Search for the cell housing the specified text and yield its [X, Y] center coordinate. 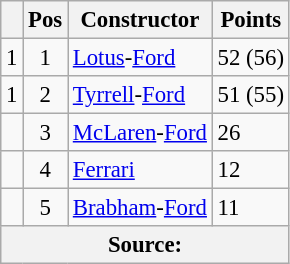
52 (56) [250, 58]
Pos [46, 20]
Constructor [140, 20]
51 (55) [250, 95]
3 [46, 133]
Source: [146, 245]
Ferrari [140, 170]
Tyrrell-Ford [140, 95]
26 [250, 133]
5 [46, 208]
Brabham-Ford [140, 208]
Points [250, 20]
McLaren-Ford [140, 133]
4 [46, 170]
11 [250, 208]
Lotus-Ford [140, 58]
2 [46, 95]
12 [250, 170]
